Capture the cell that displays the provided text and extract its (X, Y) central coordinate. 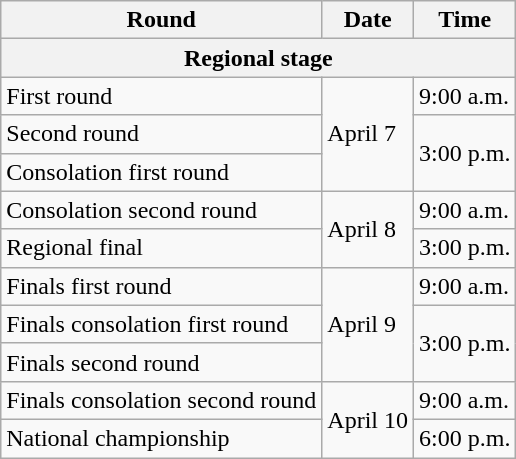
April 8 (368, 229)
Finals consolation first round (162, 324)
6:00 p.m. (465, 438)
Finals consolation second round (162, 400)
Time (465, 20)
April 9 (368, 324)
Round (162, 20)
April 10 (368, 419)
Regional stage (258, 58)
Second round (162, 134)
Date (368, 20)
First round (162, 96)
Consolation first round (162, 172)
April 7 (368, 134)
Finals first round (162, 286)
Finals second round (162, 362)
Consolation second round (162, 210)
Regional final (162, 248)
National championship (162, 438)
